Capture the cell that displays the provided text and extract its [x, y] central coordinate. 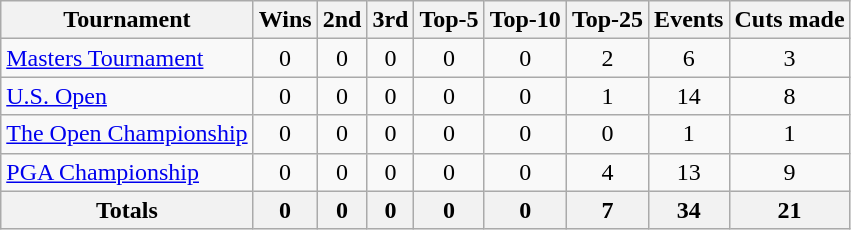
Totals [127, 210]
Top-25 [607, 20]
Wins [285, 20]
2 [607, 58]
4 [607, 172]
7 [607, 210]
Events [689, 20]
21 [790, 210]
3 [790, 58]
14 [689, 96]
13 [689, 172]
U.S. Open [127, 96]
Cuts made [790, 20]
Top-5 [449, 20]
PGA Championship [127, 172]
3rd [390, 20]
Masters Tournament [127, 58]
Tournament [127, 20]
34 [689, 210]
2nd [342, 20]
6 [689, 58]
The Open Championship [127, 134]
Top-10 [525, 20]
8 [790, 96]
9 [790, 172]
